Find where the given text appears and provide that cell's center as [x, y] coordinate. 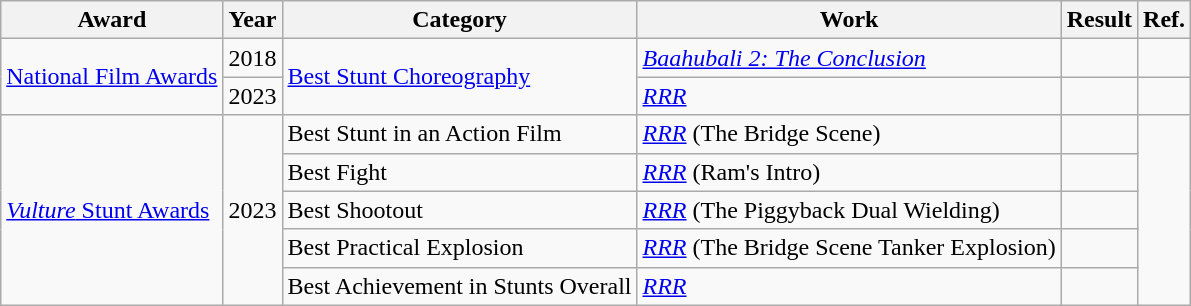
Result [1099, 20]
Work [849, 20]
2018 [252, 58]
Best Stunt Choreography [460, 77]
RRR (The Piggyback Dual Wielding) [849, 210]
Baahubali 2: The Conclusion [849, 58]
National Film Awards [112, 77]
RRR (The Bridge Scene Tanker Explosion) [849, 248]
Vulture Stunt Awards [112, 210]
Award [112, 20]
Best Fight [460, 172]
Best Practical Explosion [460, 248]
RRR (The Bridge Scene) [849, 134]
Best Shootout [460, 210]
Best Stunt in an Action Film [460, 134]
Ref. [1164, 20]
Best Achievement in Stunts Overall [460, 286]
RRR (Ram's Intro) [849, 172]
Year [252, 20]
Category [460, 20]
